Detect which cell encompasses the target text, then output its [X, Y] center coordinate. 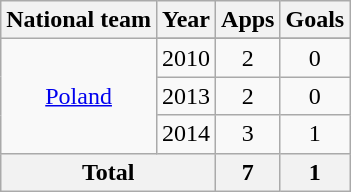
Total [108, 172]
7 [248, 172]
Poland [79, 96]
2014 [186, 134]
Goals [315, 20]
Year [186, 20]
National team [79, 20]
Apps [248, 20]
2013 [186, 96]
3 [248, 134]
2010 [186, 58]
